Identify which cell holds the provided text, then report its (X, Y) central coordinate. 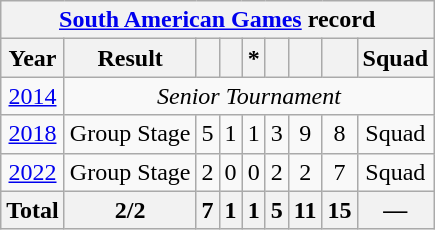
Result (130, 58)
11 (305, 210)
2/2 (130, 210)
* (254, 58)
Total (33, 210)
South American Games record (218, 20)
Senior Tournament (248, 96)
2018 (33, 134)
2014 (33, 96)
Year (33, 58)
15 (340, 210)
— (395, 210)
8 (340, 134)
3 (276, 134)
9 (305, 134)
2022 (33, 172)
